Return the [X, Y] coordinate for the center point of the cell that contains the specified text.  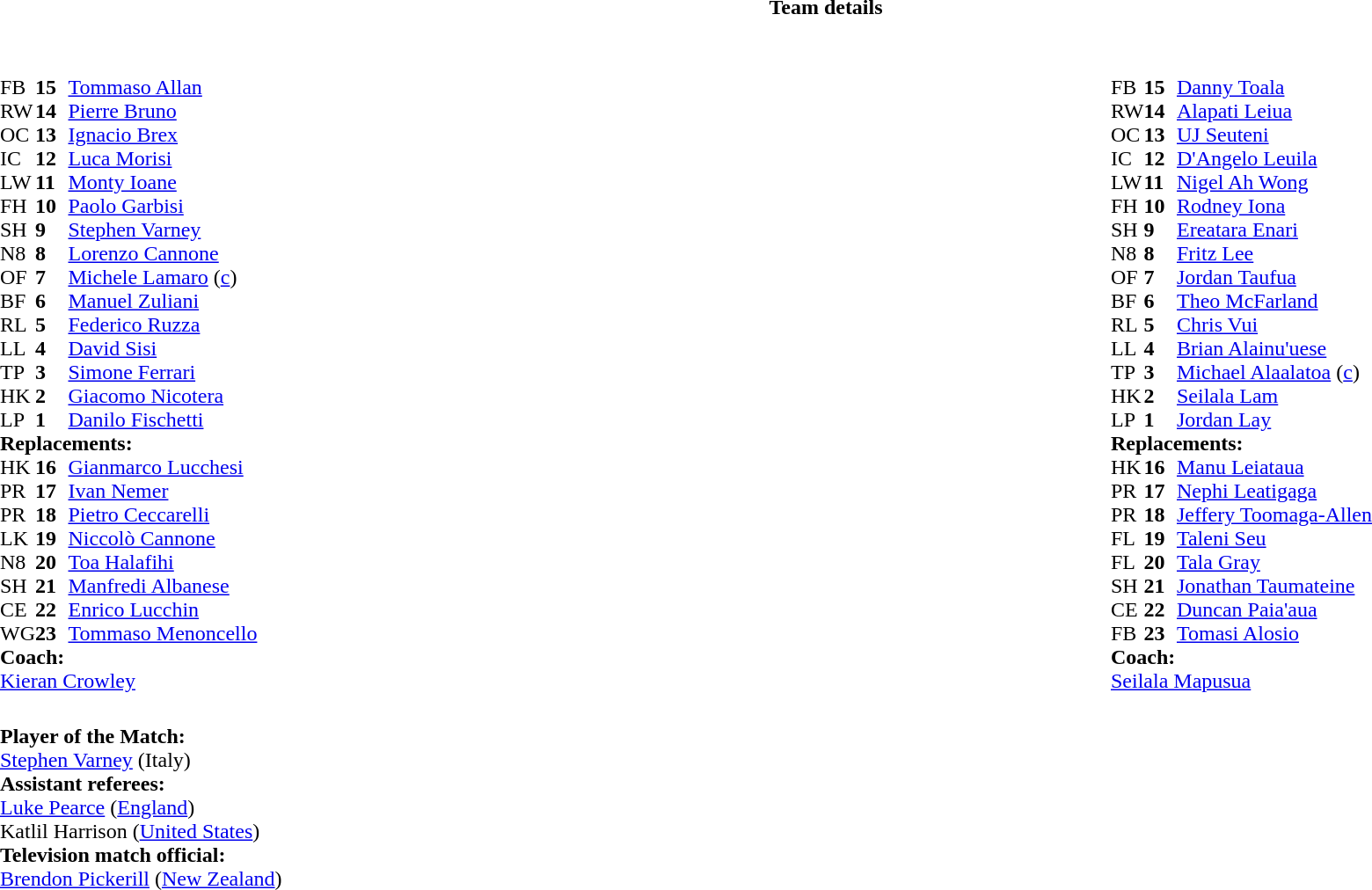
Tomasi Alosio [1274, 633]
Ignacio Brex [162, 135]
Alapati Leiua [1274, 111]
Pierre Bruno [162, 111]
Chris Vui [1274, 325]
Manfredi Albanese [162, 586]
Pietro Ceccarelli [162, 515]
David Sisi [162, 348]
Michael Alaalatoa (c) [1274, 373]
Seilala Mapusua [1242, 681]
Stephen Varney [162, 230]
WG [18, 633]
Ivan Nemer [162, 491]
Theo McFarland [1274, 301]
Monty Ioane [162, 183]
Paolo Garbisi [162, 206]
Jordan Taufua [1274, 278]
Manu Leiataua [1274, 468]
Danny Toala [1274, 88]
Rodney Iona [1274, 206]
Nigel Ah Wong [1274, 183]
Federico Ruzza [162, 325]
Taleni Seu [1274, 538]
Ereatara Enari [1274, 230]
UJ Seuteni [1274, 135]
Jordan Lay [1274, 420]
Toa Halafihi [162, 563]
D'Angelo Leuila [1274, 158]
LK [18, 538]
Simone Ferrari [162, 373]
Jeffery Toomaga-Allen [1274, 515]
Giacomo Nicotera [162, 396]
Tala Gray [1274, 563]
Niccolò Cannone [162, 538]
Brian Alainu'uese [1274, 348]
Gianmarco Lucchesi [162, 468]
Michele Lamaro (c) [162, 278]
Duncan Paia'aua [1274, 610]
Lorenzo Cannone [162, 253]
Enrico Lucchin [162, 610]
Manuel Zuliani [162, 301]
Nephi Leatigaga [1274, 491]
Luca Morisi [162, 158]
Danilo Fischetti [162, 420]
Kieran Crowley [128, 681]
Jonathan Taumateine [1274, 586]
Tommaso Menoncello [162, 633]
Seilala Lam [1274, 396]
Fritz Lee [1274, 253]
Tommaso Allan [162, 88]
